From the cell containing the given text, extract its center point as (x, y) coordinate. 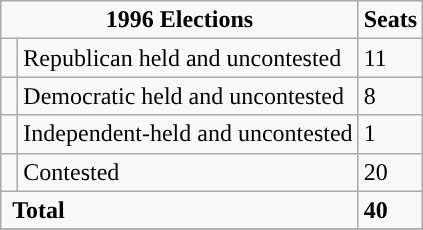
Democratic held and uncontested (188, 96)
1996 Elections (180, 20)
Seats (390, 20)
40 (390, 210)
20 (390, 172)
8 (390, 96)
11 (390, 58)
Total (180, 210)
Independent-held and uncontested (188, 134)
Republican held and uncontested (188, 58)
Contested (188, 172)
1 (390, 134)
